Find where the given text appears and provide that cell's center as (x, y) coordinate. 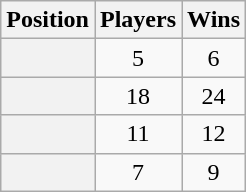
6 (214, 58)
Wins (214, 20)
Players (138, 20)
Position (48, 20)
5 (138, 58)
11 (138, 134)
12 (214, 134)
9 (214, 172)
24 (214, 96)
18 (138, 96)
7 (138, 172)
